Locate the cell with the specified text and output its [X, Y] center coordinate. 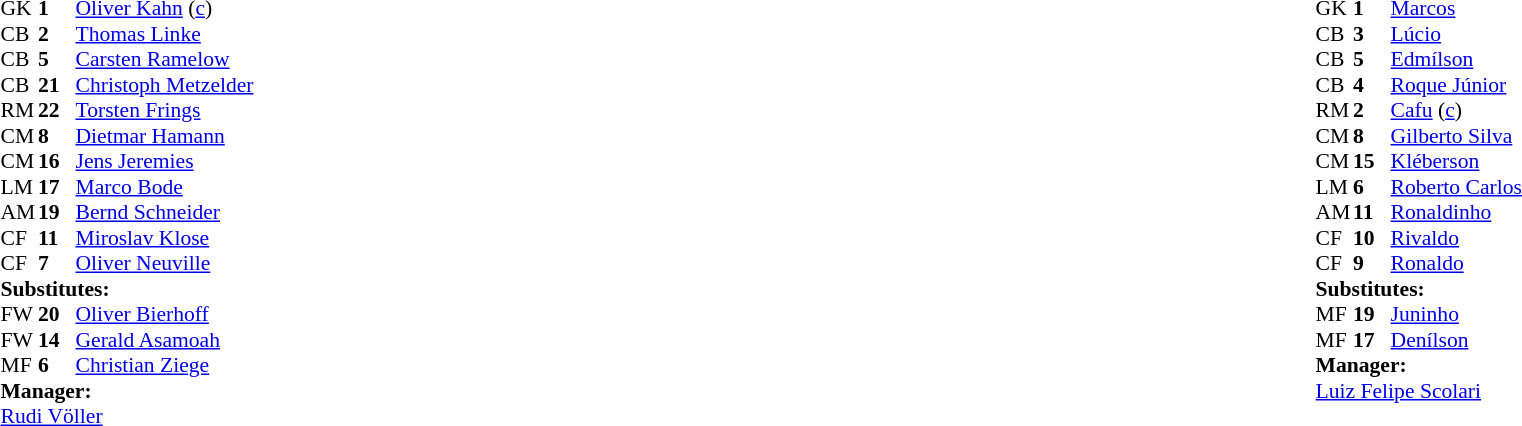
4 [1372, 85]
Roberto Carlos [1456, 187]
Miroslav Klose [165, 238]
Cafu (c) [1456, 111]
Rivaldo [1456, 238]
3 [1372, 34]
Roque Júnior [1456, 85]
Oliver Neuville [165, 263]
22 [57, 111]
21 [57, 85]
Oliver Bierhoff [165, 315]
Bernd Schneider [165, 213]
Dietmar Hamann [165, 136]
Gilberto Silva [1456, 136]
Gerald Asamoah [165, 340]
Thomas Linke [165, 34]
Luiz Felipe Scolari [1419, 391]
Edmílson [1456, 59]
10 [1372, 238]
Marco Bode [165, 187]
Kléberson [1456, 161]
20 [57, 315]
Juninho [1456, 315]
Christian Ziege [165, 365]
14 [57, 340]
15 [1372, 161]
Christoph Metzelder [165, 85]
Ronaldo [1456, 263]
Jens Jeremies [165, 161]
Denílson [1456, 340]
9 [1372, 263]
Carsten Ramelow [165, 59]
16 [57, 161]
Torsten Frings [165, 111]
7 [57, 263]
Ronaldinho [1456, 213]
Lúcio [1456, 34]
